Scan for the cell matching the given text and deliver its [X, Y] coordinate at center. 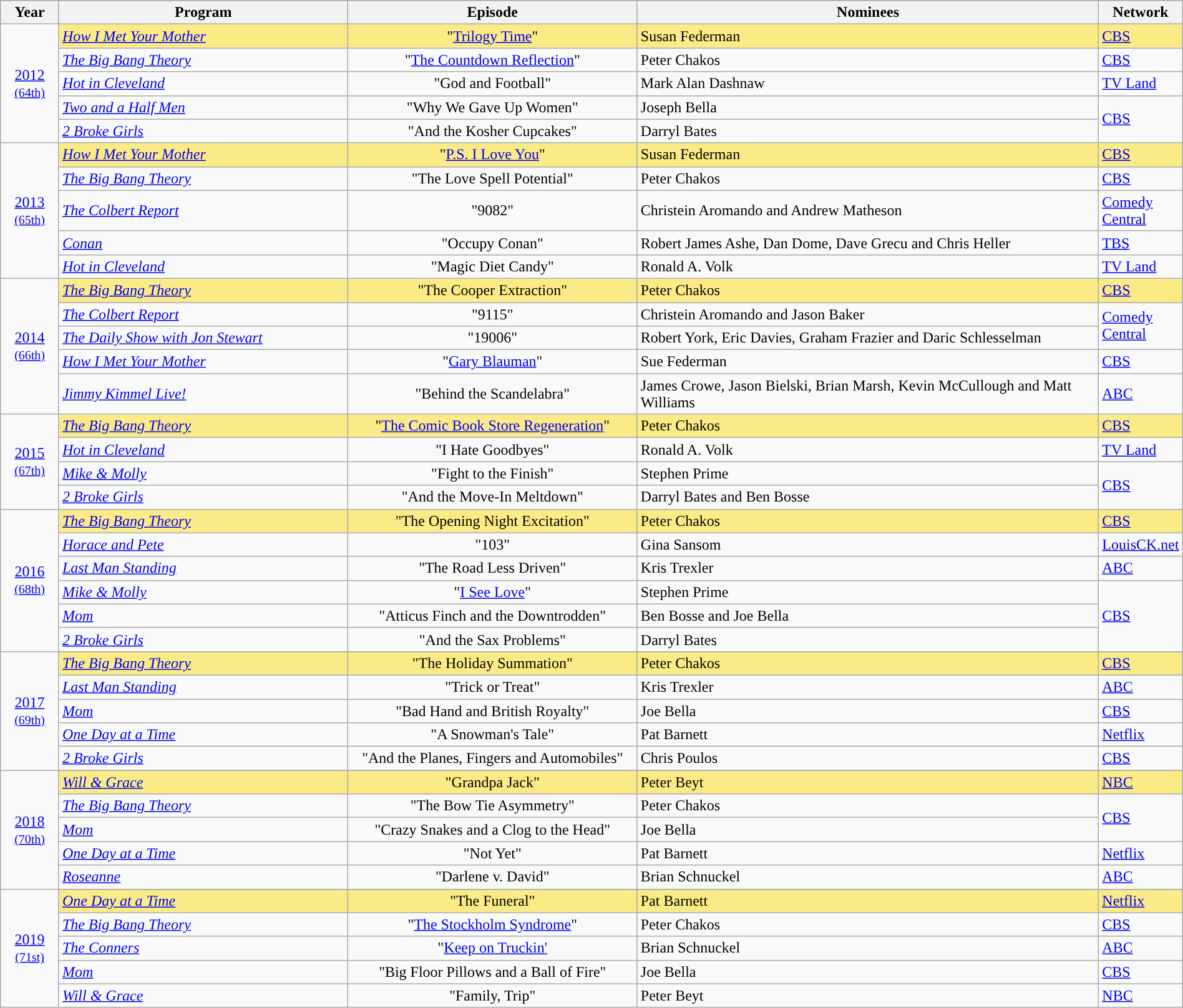
"Behind the Scandelabra" [492, 394]
"Family, Trip" [492, 996]
Jimmy Kimmel Live! [203, 394]
"The Countdown Reflection" [492, 60]
2017(69th) [30, 710]
"Magic Diet Candy" [492, 266]
Two and a Half Men [203, 107]
Christein Aromando and Andrew Matheson [868, 211]
"Gary Blauman" [492, 362]
Ben Bosse and Joe Bella [868, 616]
2014(66th) [30, 346]
Sue Federman [868, 362]
"103" [492, 545]
"19006" [492, 338]
"Why We Gave Up Women" [492, 107]
"I See Love" [492, 592]
2012(64th) [30, 84]
"A Snowman's Tale" [492, 735]
"Keep on Truckin' [492, 948]
Conan [203, 243]
"Big Floor Pillows and a Ball of Fire" [492, 972]
"The Road Less Driven" [492, 568]
"And the Planes, Fingers and Automobiles" [492, 758]
2013(65th) [30, 211]
"Trick or Treat" [492, 687]
Chris Poulos [868, 758]
Robert James Ashe, Dan Dome, Dave Grecu and Chris Heller [868, 243]
The Conners [203, 948]
Joseph Bella [868, 107]
Horace and Pete [203, 545]
"The Bow Tie Asymmetry" [492, 806]
Nominees [868, 12]
"God and Football" [492, 84]
Gina Sansom [868, 545]
LouisCK.net [1141, 545]
"And the Sax Problems" [492, 639]
James Crowe, Jason Bielski, Brian Marsh, Kevin McCullough and Matt Williams [868, 394]
Program [203, 12]
TBS [1141, 243]
"And the Move-In Meltdown" [492, 497]
Mark Alan Dashnaw [868, 84]
2019(71st) [30, 948]
"9082" [492, 211]
"And the Kosher Cupcakes" [492, 131]
"Occupy Conan" [492, 243]
The Daily Show with Jon Stewart [203, 338]
"P.S. I Love You" [492, 155]
"9115" [492, 314]
"The Love Spell Potential" [492, 178]
Robert York, Eric Davies, Graham Frazier and Daric Schlesselman [868, 338]
"Grandpa Jack" [492, 782]
Network [1141, 12]
"The Cooper Extraction" [492, 290]
"I Hate Goodbyes" [492, 450]
"Crazy Snakes and a Clog to the Head" [492, 830]
Episode [492, 12]
"Fight to the Finish" [492, 473]
"Not Yet" [492, 853]
"Darlene v. David" [492, 877]
Christein Aromando and Jason Baker [868, 314]
2015(67th) [30, 462]
"The Funeral" [492, 901]
"Atticus Finch and the Downtrodden" [492, 616]
"Bad Hand and British Royalty" [492, 710]
"The Stockholm Syndrome" [492, 924]
Roseanne [203, 877]
"The Holiday Summation" [492, 663]
"The Opening Night Excitation" [492, 521]
Darryl Bates and Ben Bosse [868, 497]
"The Comic Book Store Regeneration" [492, 426]
2016(68th) [30, 580]
Year [30, 12]
2018(70th) [30, 830]
"Trilogy Time" [492, 36]
